Locate the cell with the specified text and output its [x, y] center coordinate. 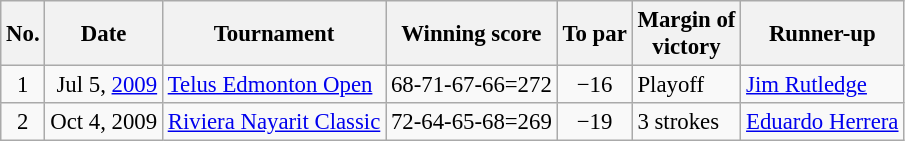
−19 [594, 122]
No. [23, 34]
Winning score [472, 34]
To par [594, 34]
Eduardo Herrera [822, 122]
Telus Edmonton Open [274, 85]
Jul 5, 2009 [104, 85]
Tournament [274, 34]
2 [23, 122]
Jim Rutledge [822, 85]
Playoff [686, 85]
Runner-up [822, 34]
Riviera Nayarit Classic [274, 122]
1 [23, 85]
68-71-67-66=272 [472, 85]
−16 [594, 85]
72-64-65-68=269 [472, 122]
Oct 4, 2009 [104, 122]
Date [104, 34]
3 strokes [686, 122]
Margin ofvictory [686, 34]
